Return [x, y] of the center of cell containing provided text 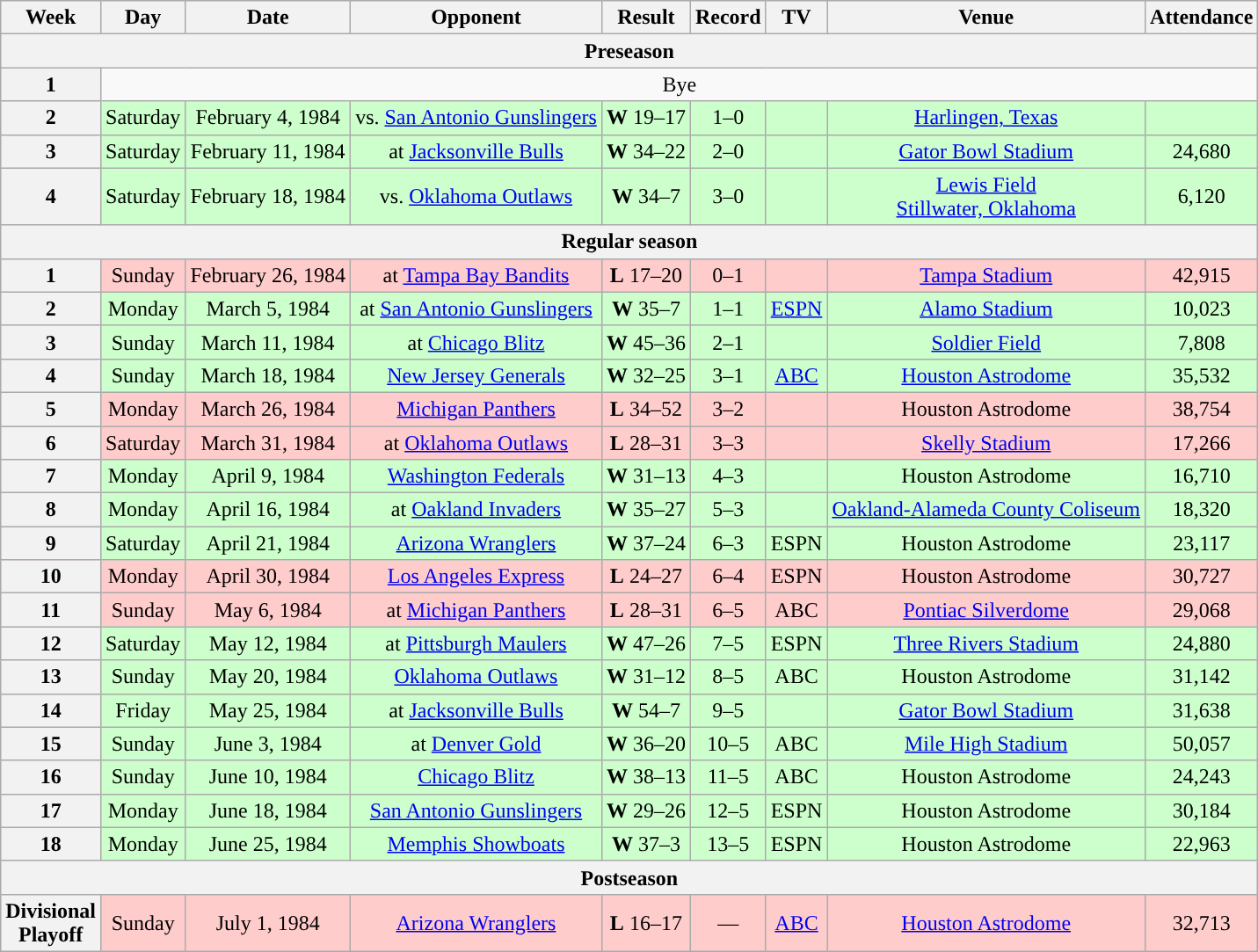
2–0 [728, 151]
March 11, 1984 [268, 342]
May 6, 1984 [268, 610]
at Oklahoma Outlaws [476, 442]
Bye [680, 84]
30,184 [1202, 810]
13–5 [728, 844]
Week [51, 18]
at Pittsburgh Maulers [476, 643]
W 37–24 [645, 543]
W 32–25 [645, 375]
W 35–27 [645, 510]
Washington Federals [476, 476]
— [728, 923]
W 29–26 [645, 810]
June 25, 1984 [268, 844]
Three Rivers Stadium [986, 643]
April 9, 1984 [268, 476]
10–5 [728, 744]
at San Antonio Gunslingers [476, 309]
10,023 [1202, 309]
Mile High Stadium [986, 744]
9 [51, 543]
W 31–12 [645, 677]
7–5 [728, 643]
May 25, 1984 [268, 710]
22,963 [1202, 844]
1–1 [728, 309]
April 21, 1984 [268, 543]
31,638 [1202, 710]
30,727 [1202, 577]
W 45–36 [645, 342]
6–3 [728, 543]
3–3 [728, 442]
Record [728, 18]
Regular season [629, 242]
24,880 [1202, 643]
March 5, 1984 [268, 309]
W 36–20 [645, 744]
Attendance [1202, 18]
Memphis Showboats [476, 844]
Postseason [629, 877]
8 [51, 510]
at Denver Gold [476, 744]
Day [143, 18]
Oakland-Alameda County Coliseum [986, 510]
New Jersey Generals [476, 375]
L 34–52 [645, 409]
13 [51, 677]
12–5 [728, 810]
at Chicago Blitz [476, 342]
July 1, 1984 [268, 923]
Date [268, 18]
Result [645, 18]
50,057 [1202, 744]
W 34–22 [645, 151]
11–5 [728, 777]
1–0 [728, 118]
at Tampa Bay Bandits [476, 275]
March 18, 1984 [268, 375]
San Antonio Gunslingers [476, 810]
March 26, 1984 [268, 409]
Venue [986, 18]
Soldier Field [986, 342]
W 38–13 [645, 777]
17,266 [1202, 442]
Tampa Stadium [986, 275]
0–1 [728, 275]
8–5 [728, 677]
Chicago Blitz [476, 777]
W 31–13 [645, 476]
7,808 [1202, 342]
W 19–17 [645, 118]
April 30, 1984 [268, 577]
L 17–20 [645, 275]
TV [796, 18]
31,142 [1202, 677]
May 12, 1984 [268, 643]
April 16, 1984 [268, 510]
Harlingen, Texas [986, 118]
3–2 [728, 409]
38,754 [1202, 409]
Alamo Stadium [986, 309]
23,117 [1202, 543]
6,120 [1202, 197]
4–3 [728, 476]
5–3 [728, 510]
May 20, 1984 [268, 677]
10 [51, 577]
6–5 [728, 610]
June 10, 1984 [268, 777]
16 [51, 777]
12 [51, 643]
W 37–3 [645, 844]
Friday [143, 710]
March 31, 1984 [268, 442]
16,710 [1202, 476]
Preseason [629, 51]
35,532 [1202, 375]
14 [51, 710]
February 26, 1984 [268, 275]
6–4 [728, 577]
3–0 [728, 197]
L 24–27 [645, 577]
at Oakland Invaders [476, 510]
June 18, 1984 [268, 810]
5 [51, 409]
L 16–17 [645, 923]
vs. Oklahoma Outlaws [476, 197]
32,713 [1202, 923]
DivisionalPlayoff [51, 923]
15 [51, 744]
W 47–26 [645, 643]
Lewis FieldStillwater, Oklahoma [986, 197]
Michigan Panthers [476, 409]
Oklahoma Outlaws [476, 677]
February 18, 1984 [268, 197]
vs. San Antonio Gunslingers [476, 118]
Pontiac Silverdome [986, 610]
February 4, 1984 [268, 118]
Skelly Stadium [986, 442]
11 [51, 610]
9–5 [728, 710]
2–1 [728, 342]
18 [51, 844]
29,068 [1202, 610]
3–1 [728, 375]
42,915 [1202, 275]
24,680 [1202, 151]
W 35–7 [645, 309]
W 54–7 [645, 710]
18,320 [1202, 510]
24,243 [1202, 777]
at Michigan Panthers [476, 610]
W 34–7 [645, 197]
Los Angeles Express [476, 577]
6 [51, 442]
17 [51, 810]
Opponent [476, 18]
February 11, 1984 [268, 151]
June 3, 1984 [268, 744]
7 [51, 476]
